Search for the cell housing the specified text and yield its [X, Y] center coordinate. 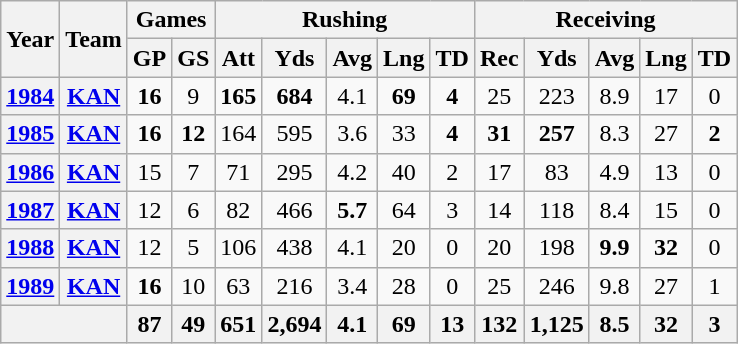
28 [404, 286]
9.9 [614, 248]
87 [149, 324]
295 [294, 172]
1 [714, 286]
83 [556, 172]
9 [194, 96]
Rec [499, 58]
33 [404, 134]
1987 [30, 210]
118 [556, 210]
198 [556, 248]
4.9 [614, 172]
Att [238, 58]
7 [194, 172]
246 [556, 286]
1988 [30, 248]
651 [238, 324]
5.7 [352, 210]
216 [294, 286]
8.9 [614, 96]
164 [238, 134]
8.3 [614, 134]
Receiving [605, 20]
466 [294, 210]
132 [499, 324]
31 [499, 134]
595 [294, 134]
223 [556, 96]
1984 [30, 96]
3.4 [352, 286]
Games [170, 20]
Year [30, 39]
5 [194, 248]
GP [149, 58]
8.4 [614, 210]
14 [499, 210]
1989 [30, 286]
1985 [30, 134]
106 [238, 248]
6 [194, 210]
3.6 [352, 134]
82 [238, 210]
Team [94, 39]
64 [404, 210]
2,694 [294, 324]
40 [404, 172]
8.5 [614, 324]
GS [194, 58]
4.2 [352, 172]
684 [294, 96]
49 [194, 324]
257 [556, 134]
165 [238, 96]
438 [294, 248]
9.8 [614, 286]
1986 [30, 172]
71 [238, 172]
Rushing [345, 20]
63 [238, 286]
1,125 [556, 324]
10 [194, 286]
